Detect which cell encompasses the target text, then output its (X, Y) center coordinate. 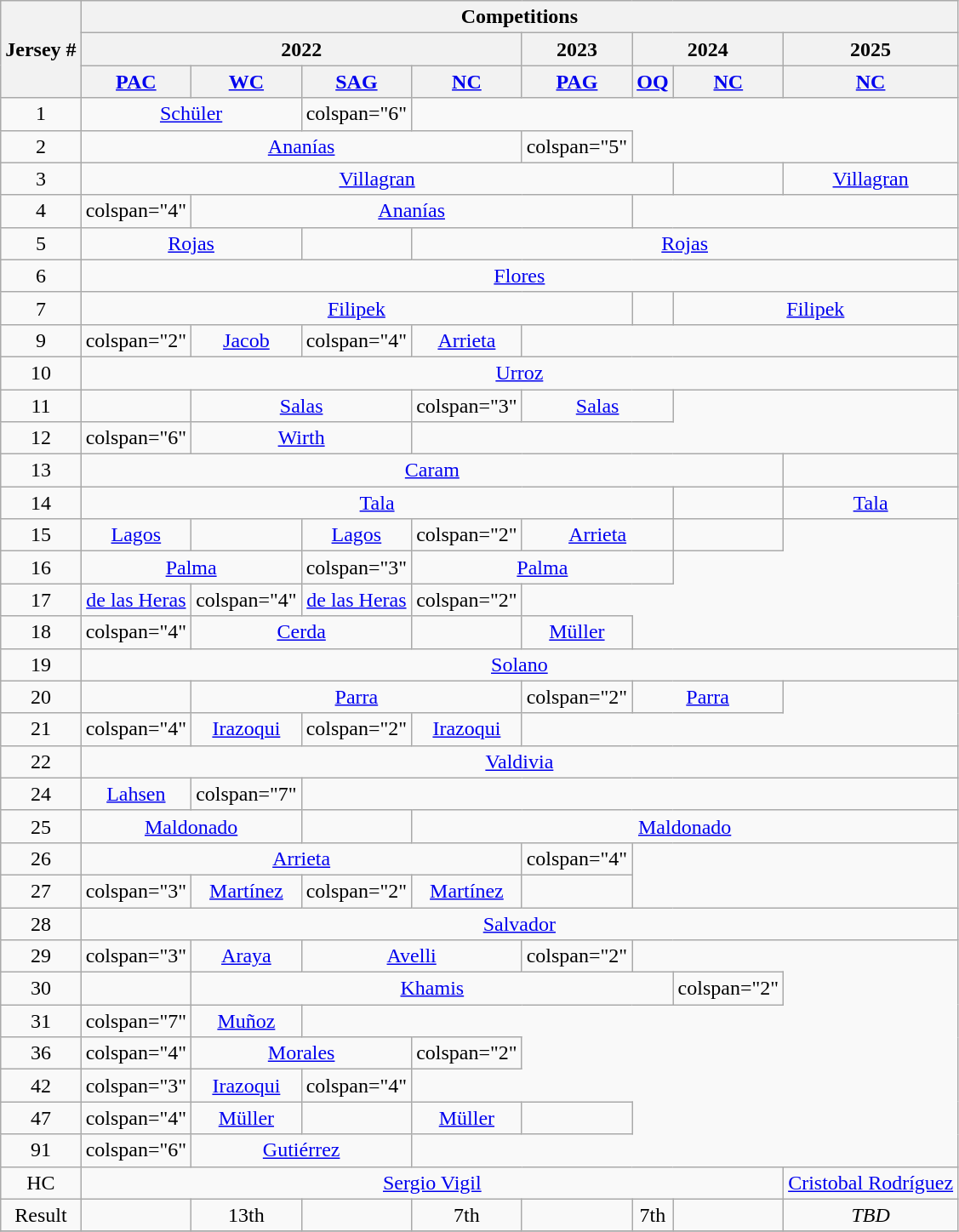
18 (41, 632)
Salvador (519, 923)
47 (41, 1118)
Wirth (301, 438)
91 (41, 1150)
13th (247, 1215)
Jacob (247, 340)
2025 (871, 49)
24 (41, 794)
2024 (708, 49)
Caram (432, 471)
13 (41, 471)
SAG (357, 82)
colspan="5" (577, 146)
TBD (871, 1215)
25 (41, 826)
30 (41, 989)
Khamis (432, 989)
PAG (577, 82)
10 (41, 373)
Sergio Vigil (432, 1183)
4 (41, 211)
28 (41, 923)
Valdivia (519, 761)
Schüler (191, 114)
6 (41, 276)
17 (41, 600)
21 (41, 729)
27 (41, 891)
7 (41, 308)
16 (41, 568)
Solano (519, 664)
OQ (653, 82)
26 (41, 858)
31 (41, 1021)
Avelli (412, 956)
PAC (136, 82)
3 (41, 179)
20 (41, 697)
Result (41, 1215)
1 (41, 114)
11 (41, 406)
HC (41, 1183)
2023 (577, 49)
2 (41, 146)
14 (41, 503)
22 (41, 761)
Gutiérrez (301, 1150)
Morales (301, 1053)
WC (247, 82)
Urroz (519, 373)
19 (41, 664)
36 (41, 1053)
Competitions (519, 17)
Cristobal Rodríguez (871, 1183)
9 (41, 340)
Cerda (301, 632)
Flores (519, 276)
15 (41, 535)
Araya (247, 956)
5 (41, 243)
Jersey # (41, 49)
2022 (301, 49)
Lahsen (136, 794)
29 (41, 956)
12 (41, 438)
42 (41, 1086)
Muñoz (247, 1021)
